Scan for the cell matching the given text and deliver its (X, Y) coordinate at center. 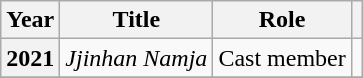
Year (30, 20)
2021 (30, 58)
Jjinhan Namja (136, 58)
Cast member (282, 58)
Title (136, 20)
Role (282, 20)
